Return the (X, Y) coordinate for the center point of the cell that contains the specified text.  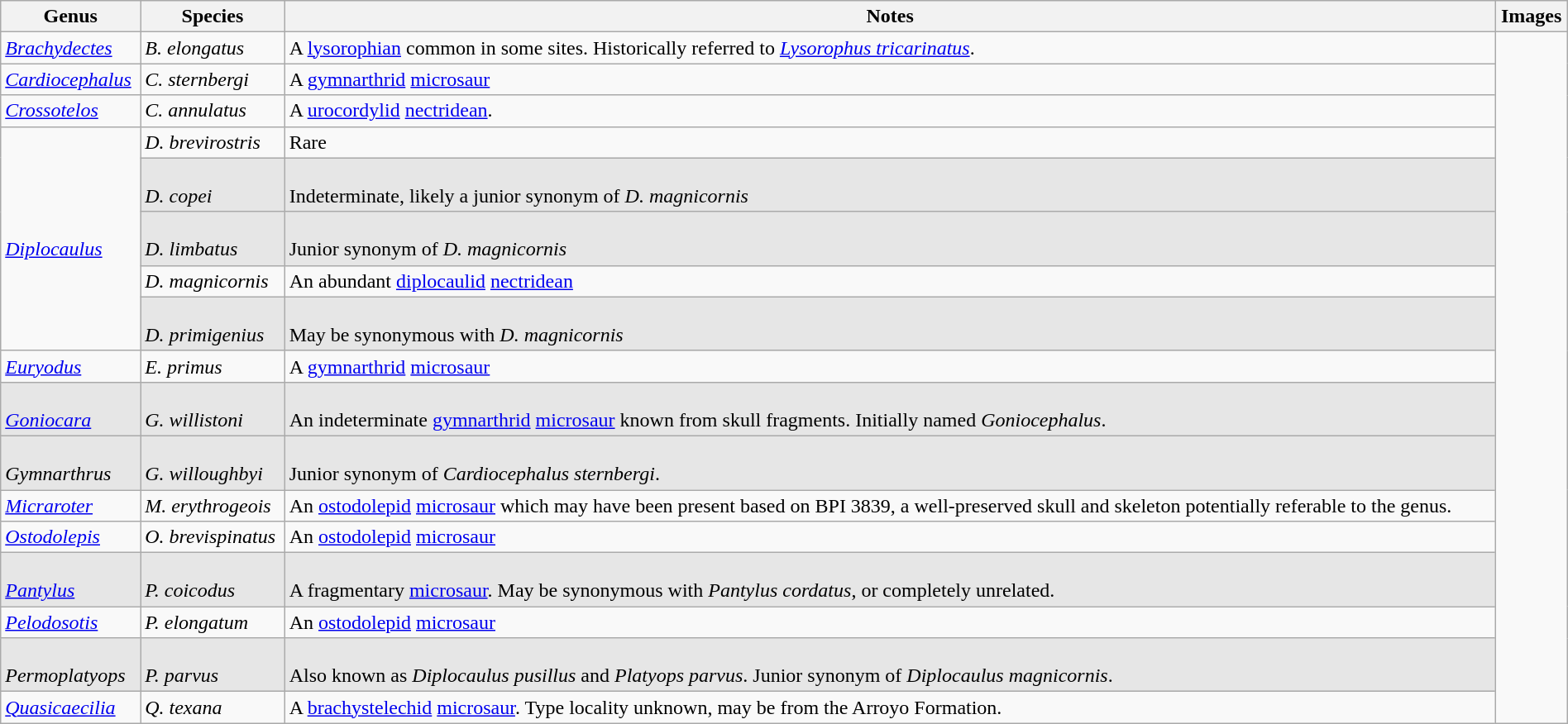
Q. texana (213, 707)
A brachystelechid microsaur. Type locality unknown, may be from the Arroyo Formation. (890, 707)
G. willoughbyi (213, 463)
C. annulatus (213, 111)
Euryodus (71, 366)
Gymnarthrus (71, 463)
Permoplatyops (71, 664)
D. copei (213, 185)
P. elongatum (213, 622)
G. willistoni (213, 408)
Junior synonym of D. magnicornis (890, 238)
M. erythrogeois (213, 505)
Goniocara (71, 408)
May be synonymous with D. magnicornis (890, 324)
Also known as Diplocaulus pusillus and Platyops parvus. Junior synonym of Diplocaulus magnicornis. (890, 664)
Pantylus (71, 580)
C. sternbergi (213, 79)
D. brevirostris (213, 142)
Species (213, 17)
D. primigenius (213, 324)
An indeterminate gymnarthrid microsaur known from skull fragments. Initially named Goniocephalus. (890, 408)
P. coicodus (213, 580)
D. magnicornis (213, 281)
An ostodolepid microsaur which may have been present based on BPI 3839, a well-preserved skull and skeleton potentially referable to the genus. (890, 505)
Indeterminate, likely a junior synonym of D. magnicornis (890, 185)
Ostodolepis (71, 537)
Quasicaecilia (71, 707)
Diplocaulus (71, 238)
Rare (890, 142)
E. primus (213, 366)
Micraroter (71, 505)
A urocordylid nectridean. (890, 111)
Genus (71, 17)
O. brevispinatus (213, 537)
Notes (890, 17)
Pelodosotis (71, 622)
D. limbatus (213, 238)
An abundant diplocaulid nectridean (890, 281)
Images (1532, 17)
B. elongatus (213, 48)
Cardiocephalus (71, 79)
Crossotelos (71, 111)
A lysorophian common in some sites. Historically referred to Lysorophus tricarinatus. (890, 48)
Junior synonym of Cardiocephalus sternbergi. (890, 463)
P. parvus (213, 664)
Brachydectes (71, 48)
A fragmentary microsaur. May be synonymous with Pantylus cordatus, or completely unrelated. (890, 580)
